From the cell containing the given text, extract its center point as [x, y] coordinate. 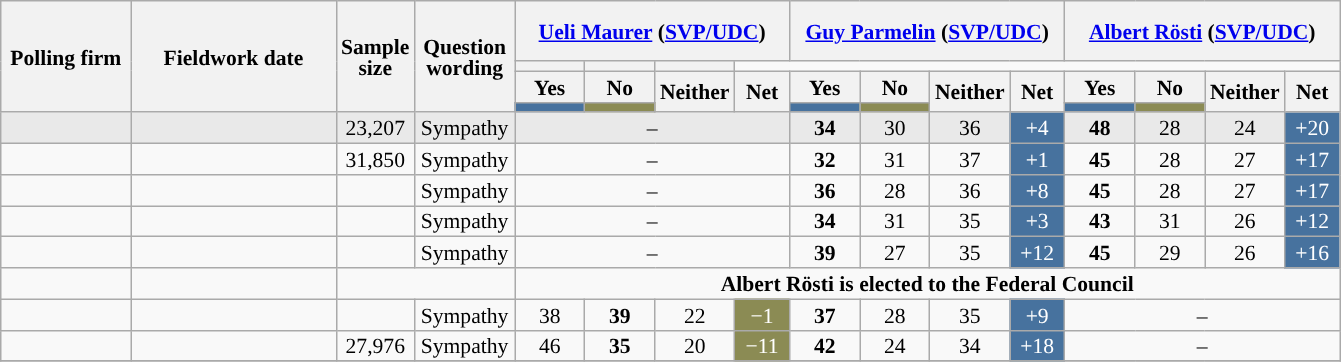
22 [695, 314]
+16 [1312, 252]
Question wording [464, 56]
31,850 [375, 160]
30 [895, 128]
27,976 [375, 346]
46 [550, 346]
Albert Rösti is elected to the Federal Council [928, 284]
Albert Rösti (SVP/UDC) [1202, 31]
48 [1100, 128]
+9 [1038, 314]
+3 [1038, 222]
−11 [762, 346]
29 [1170, 252]
+18 [1038, 346]
20 [695, 346]
Fieldwork date [234, 56]
Guy Parmelin (SVP/UDC) [928, 31]
Polling firm [66, 56]
+20 [1312, 128]
38 [550, 314]
+1 [1038, 160]
+4 [1038, 128]
43 [1100, 222]
42 [825, 346]
32 [825, 160]
Ueli Maurer (SVP/UDC) [652, 31]
−1 [762, 314]
Samplesize [375, 56]
+8 [1038, 190]
23,207 [375, 128]
